Pinpoint the cell where the given text exists, returning its (X, Y) midpoint coordinate. 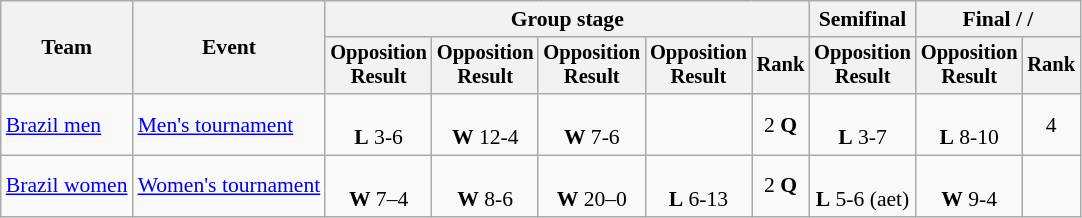
4 (1051, 124)
Semifinal (862, 19)
Group stage (567, 19)
L 3-7 (862, 124)
W 7-6 (592, 124)
Brazil men (67, 124)
L 6-13 (698, 186)
L 3-6 (378, 124)
Women's tournament (230, 186)
W 12-4 (486, 124)
Men's tournament (230, 124)
Team (67, 48)
W 8-6 (486, 186)
Final / / (998, 19)
W 20–0 (592, 186)
Event (230, 48)
Brazil women (67, 186)
L 5-6 (aet) (862, 186)
W 7–4 (378, 186)
W 9-4 (970, 186)
L 8-10 (970, 124)
